Capture the cell that displays the provided text and extract its [X, Y] central coordinate. 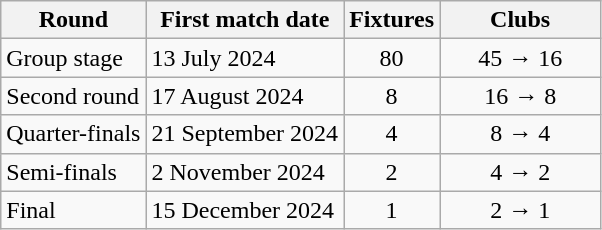
21 September 2024 [245, 134]
First match date [245, 20]
Round [74, 20]
Group stage [74, 58]
8 [392, 96]
4 → 2 [520, 172]
2 → 1 [520, 210]
16 → 8 [520, 96]
17 August 2024 [245, 96]
Semi-finals [74, 172]
Final [74, 210]
4 [392, 134]
Clubs [520, 20]
Second round [74, 96]
2 November 2024 [245, 172]
13 July 2024 [245, 58]
1 [392, 210]
80 [392, 58]
45 → 16 [520, 58]
Fixtures [392, 20]
2 [392, 172]
15 December 2024 [245, 210]
8 → 4 [520, 134]
Quarter-finals [74, 134]
